Return [x, y] of the center of cell containing provided text 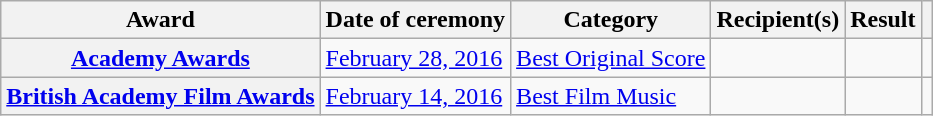
Date of ceremony [416, 20]
Result [883, 20]
Best Original Score [611, 58]
Recipient(s) [778, 20]
February 14, 2016 [416, 96]
Category [611, 20]
February 28, 2016 [416, 58]
Award [160, 20]
Best Film Music [611, 96]
Academy Awards [160, 58]
British Academy Film Awards [160, 96]
